Find where the given text appears and provide that cell's center as (X, Y) coordinate. 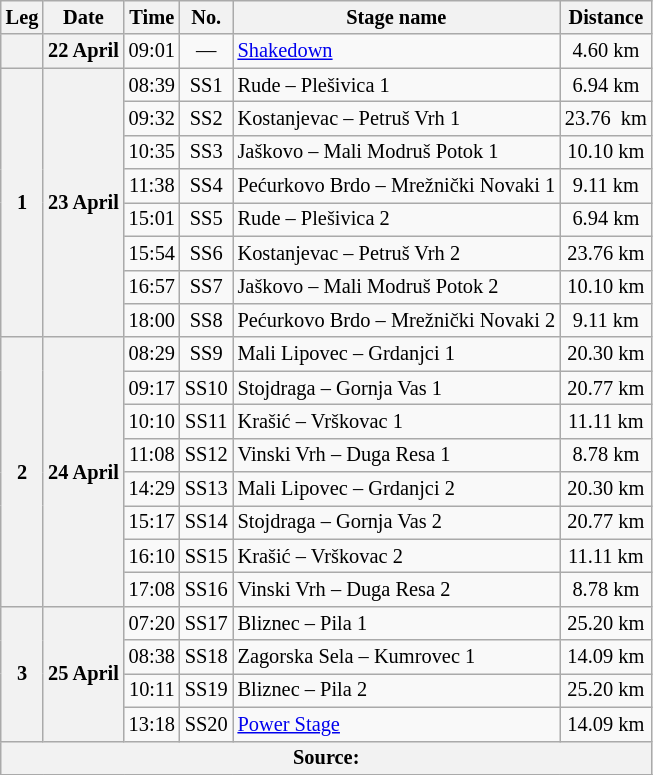
18:00 (152, 320)
SS2 (206, 118)
3 (22, 674)
25 April (83, 674)
16:57 (152, 287)
Time (152, 17)
Mali Lipovec – Grdanjci 2 (396, 489)
08:38 (152, 657)
09:01 (152, 51)
Shakedown (396, 51)
Stojdraga – Gornja Vas 1 (396, 388)
1 (22, 202)
10:11 (152, 690)
2 (22, 472)
Krašić – Vrškovac 2 (396, 556)
15:01 (152, 219)
Date (83, 17)
22 April (83, 51)
SS15 (206, 556)
Stage name (396, 17)
Rude – Plešivica 2 (396, 219)
SS8 (206, 320)
SS19 (206, 690)
13:18 (152, 724)
No. (206, 17)
Distance (606, 17)
07:20 (152, 623)
11:38 (152, 186)
15:17 (152, 522)
SS11 (206, 421)
SS12 (206, 455)
SS13 (206, 489)
14:29 (152, 489)
Jaškovo – Mali Modruš Potok 2 (396, 287)
Rude – Plešivica 1 (396, 85)
SS7 (206, 287)
09:17 (152, 388)
SS4 (206, 186)
SS10 (206, 388)
Jaškovo – Mali Modruš Potok 1 (396, 152)
Zagorska Sela – Kumrovec 1 (396, 657)
16:10 (152, 556)
24 April (83, 472)
SS20 (206, 724)
SS9 (206, 354)
SS16 (206, 589)
— (206, 51)
Krašić – Vrškovac 1 (396, 421)
Stojdraga – Gornja Vas 2 (396, 522)
Bliznec – Pila 1 (396, 623)
SS6 (206, 253)
08:29 (152, 354)
10:35 (152, 152)
11:08 (152, 455)
SS5 (206, 219)
Mali Lipovec – Grdanjci 1 (396, 354)
Bliznec – Pila 2 (396, 690)
17:08 (152, 589)
4.60 km (606, 51)
Kostanjevac – Petruš Vrh 1 (396, 118)
SS18 (206, 657)
15:54 (152, 253)
SS1 (206, 85)
Vinski Vrh – Duga Resa 1 (396, 455)
Power Stage (396, 724)
23 April (83, 202)
09:32 (152, 118)
SS14 (206, 522)
SS17 (206, 623)
Pećurkovo Brdo – Mrežnički Novaki 2 (396, 320)
Source: (326, 758)
Vinski Vrh – Duga Resa 2 (396, 589)
Kostanjevac – Petruš Vrh 2 (396, 253)
10:10 (152, 421)
SS3 (206, 152)
Leg (22, 17)
Pećurkovo Brdo – Mrežnički Novaki 1 (396, 186)
08:39 (152, 85)
